Detect which cell encompasses the target text, then output its [x, y] center coordinate. 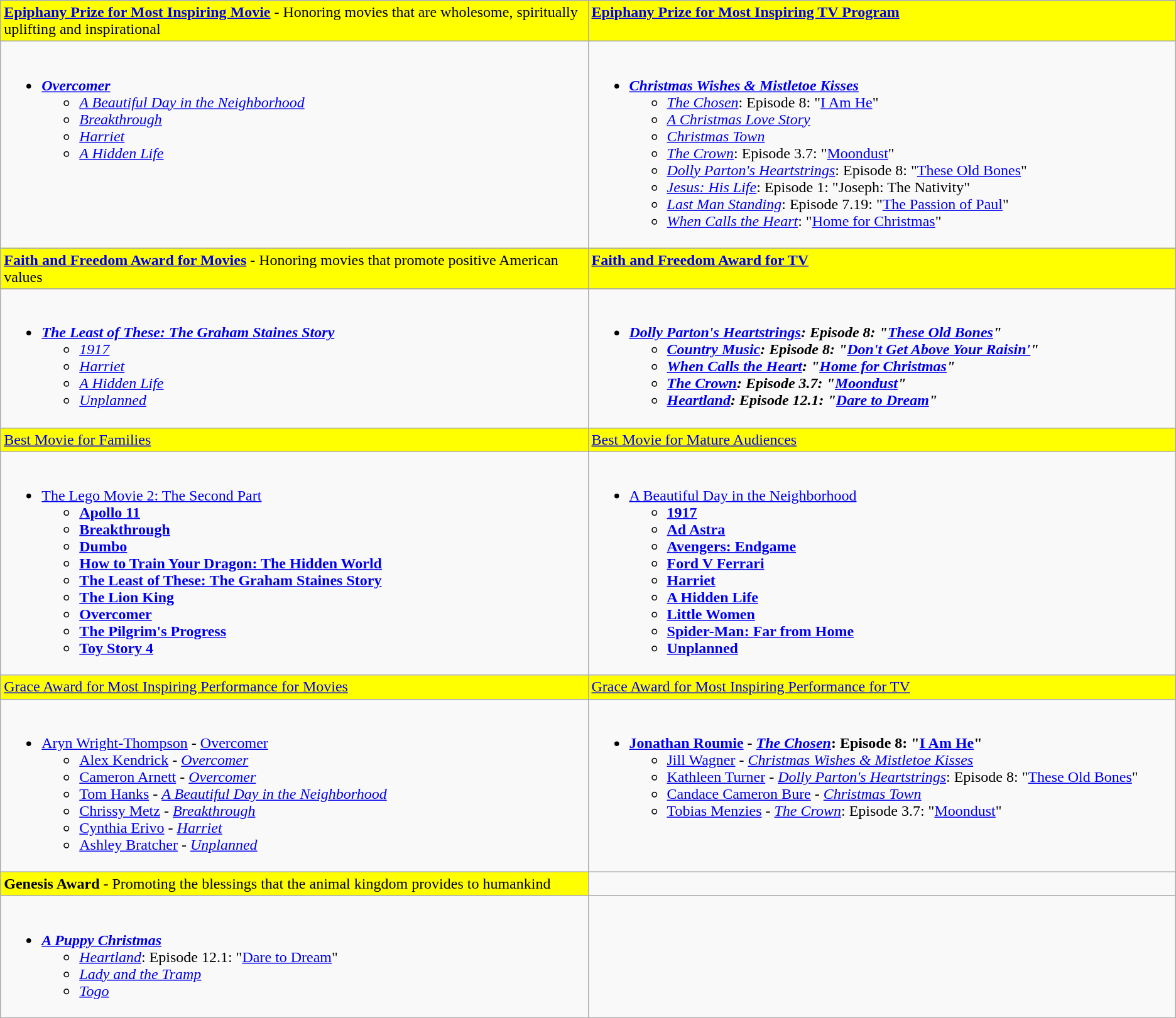
Grace Award for Most Inspiring Performance for TV [882, 687]
Best Movie for Families [294, 440]
Epiphany Prize for Most Inspiring Movie - Honoring movies that are wholesome, spiritually uplifting and inspirational [294, 21]
Faith and Freedom Award for Movies - Honoring movies that promote positive American values [294, 269]
Epiphany Prize for Most Inspiring TV Program [882, 21]
A Puppy ChristmasHeartland: Episode 12.1: "Dare to Dream"Lady and the TrampTogo [294, 956]
OvercomerA Beautiful Day in the NeighborhoodBreakthroughHarrietA Hidden Life [294, 144]
Genesis Award - Promoting the blessings that the animal kingdom provides to humankind [294, 884]
Best Movie for Mature Audiences [882, 440]
Faith and Freedom Award for TV [882, 269]
A Beautiful Day in the Neighborhood1917Ad AstraAvengers: EndgameFord V FerrariHarrietA Hidden LifeLittle WomenSpider-Man: Far from HomeUnplanned [882, 563]
The Least of These: The Graham Staines Story1917HarrietA Hidden LifeUnplanned [294, 358]
Grace Award for Most Inspiring Performance for Movies [294, 687]
